Search for the cell housing the specified text and yield its (X, Y) center coordinate. 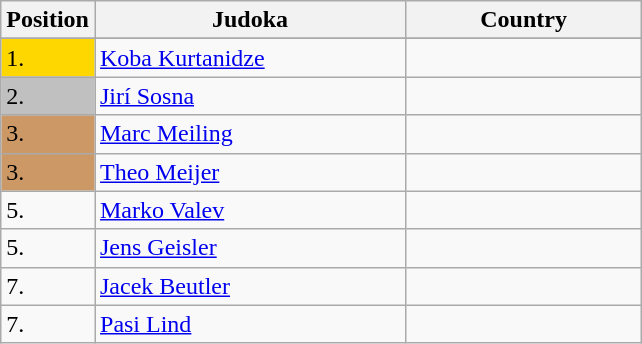
Jens Geisler (250, 248)
Jirí Sosna (250, 96)
2. (48, 96)
Theo Meijer (250, 172)
Koba Kurtanidze (250, 58)
Judoka (250, 20)
Country (524, 20)
Marko Valev (250, 210)
Jacek Beutler (250, 286)
Pasi Lind (250, 324)
Position (48, 20)
Marc Meiling (250, 134)
1. (48, 58)
